For the text-containing cell, return its midpoint in (x, y) coordinate format. 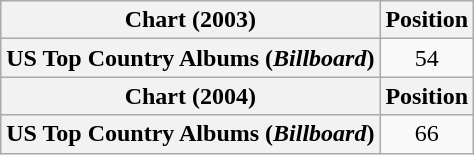
54 (427, 58)
66 (427, 134)
Chart (2004) (190, 96)
Chart (2003) (190, 20)
